Pinpoint the cell where the given text exists, returning its [X, Y] midpoint coordinate. 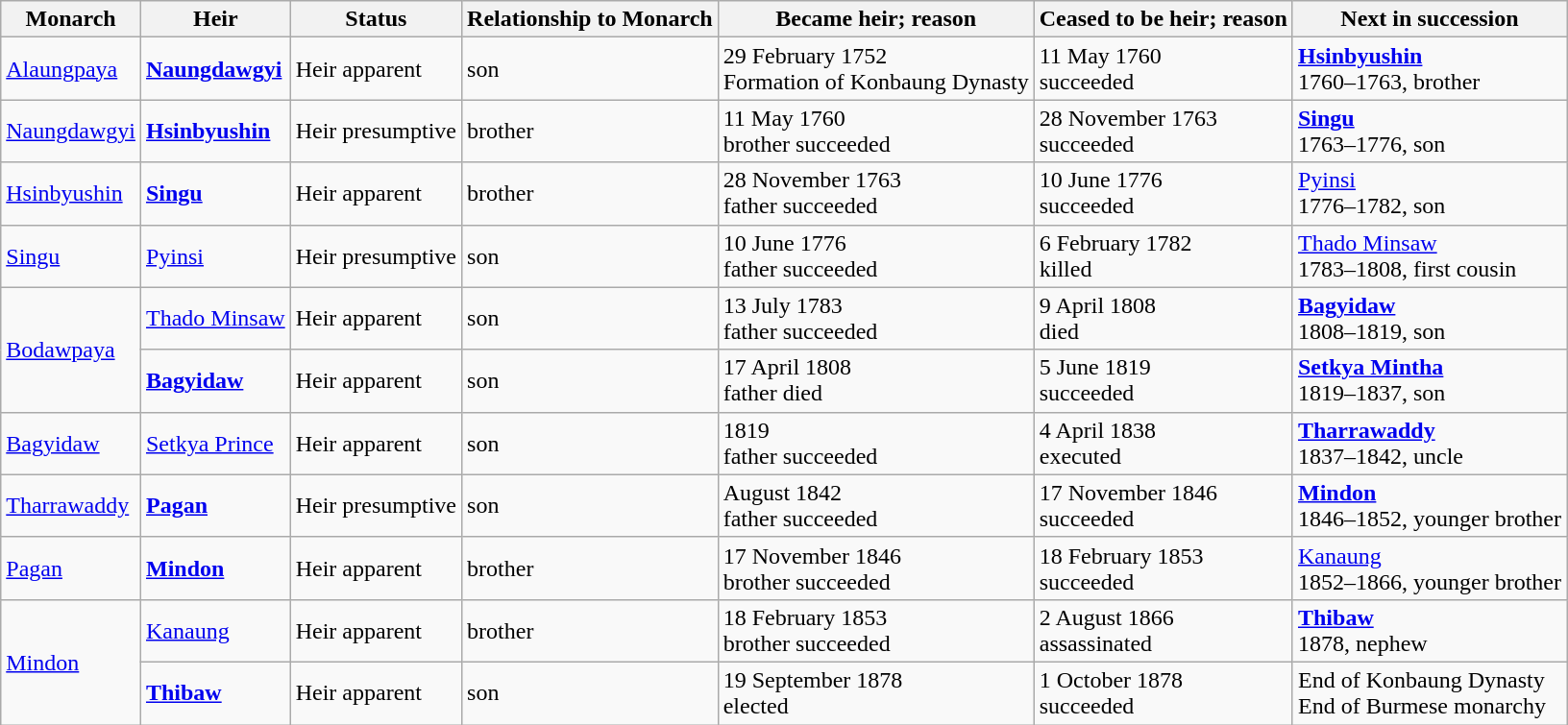
4 April 1838executed [1163, 444]
1819father succeeded [876, 444]
29 February 1752Formation of Konbaung Dynasty [876, 69]
10 June 1776succeeded [1163, 194]
Kanaung1852–1866, younger brother [1430, 568]
Singu1763–1776, son [1430, 131]
11 May 1760succeeded [1163, 69]
Next in succession [1430, 19]
Bodawpaya [71, 350]
Alaungpaya [71, 69]
Setkya Prince [215, 444]
Thado Minsaw [215, 319]
Pyinsi [215, 255]
13 July 1783father succeeded [876, 319]
Tharrawaddy [71, 505]
17 April 1808father died [876, 380]
6 February 1782killed [1163, 255]
Pyinsi1776–1782, son [1430, 194]
10 June 1776father succeeded [876, 255]
2 August 1866assassinated [1163, 630]
1 October 1878succeeded [1163, 693]
28 November 1763father succeeded [876, 194]
Heir [215, 19]
17 November 1846succeeded [1163, 505]
5 June 1819succeeded [1163, 380]
Kanaung [215, 630]
28 November 1763succeeded [1163, 131]
Thibaw1878, nephew [1430, 630]
Tharrawaddy1837–1842, uncle [1430, 444]
11 May 1760brother succeeded [876, 131]
Relationship to Monarch [590, 19]
Status [376, 19]
Ceased to be heir; reason [1163, 19]
Hsinbyushin1760–1763, brother [1430, 69]
Monarch [71, 19]
9 April 1808died [1163, 319]
Became heir; reason [876, 19]
Bagyidaw1808–1819, son [1430, 319]
August 1842father succeeded [876, 505]
18 February 1853succeeded [1163, 568]
Mindon1846–1852, younger brother [1430, 505]
Thado Minsaw1783–1808, first cousin [1430, 255]
Setkya Mintha1819–1837, son [1430, 380]
19 September 1878elected [876, 693]
18 February 1853brother succeeded [876, 630]
17 November 1846brother succeeded [876, 568]
End of Konbaung Dynasty End of Burmese monarchy [1430, 693]
Thibaw [215, 693]
